For the text-containing cell, return its midpoint in (x, y) coordinate format. 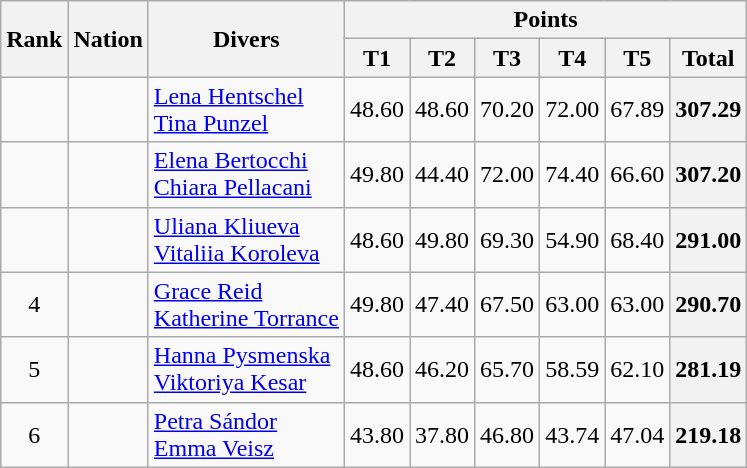
68.40 (638, 240)
5 (34, 370)
Nation (108, 39)
47.40 (442, 304)
Total (708, 58)
Elena BertocchiChiara Pellacani (246, 174)
T1 (376, 58)
67.50 (508, 304)
58.59 (572, 370)
219.18 (708, 434)
46.20 (442, 370)
70.20 (508, 110)
46.80 (508, 434)
6 (34, 434)
66.60 (638, 174)
T4 (572, 58)
Uliana KliuevaVitaliia Koroleva (246, 240)
47.04 (638, 434)
69.30 (508, 240)
Rank (34, 39)
Hanna PysmenskaViktoriya Kesar (246, 370)
Points (545, 20)
Lena HentschelTina Punzel (246, 110)
67.89 (638, 110)
T3 (508, 58)
54.90 (572, 240)
65.70 (508, 370)
T2 (442, 58)
44.40 (442, 174)
43.80 (376, 434)
291.00 (708, 240)
290.70 (708, 304)
T5 (638, 58)
37.80 (442, 434)
Petra SándorEmma Veisz (246, 434)
Divers (246, 39)
74.40 (572, 174)
Grace ReidKatherine Torrance (246, 304)
43.74 (572, 434)
4 (34, 304)
281.19 (708, 370)
62.10 (638, 370)
307.20 (708, 174)
307.29 (708, 110)
